Pinpoint the cell where the given text exists, returning its [X, Y] midpoint coordinate. 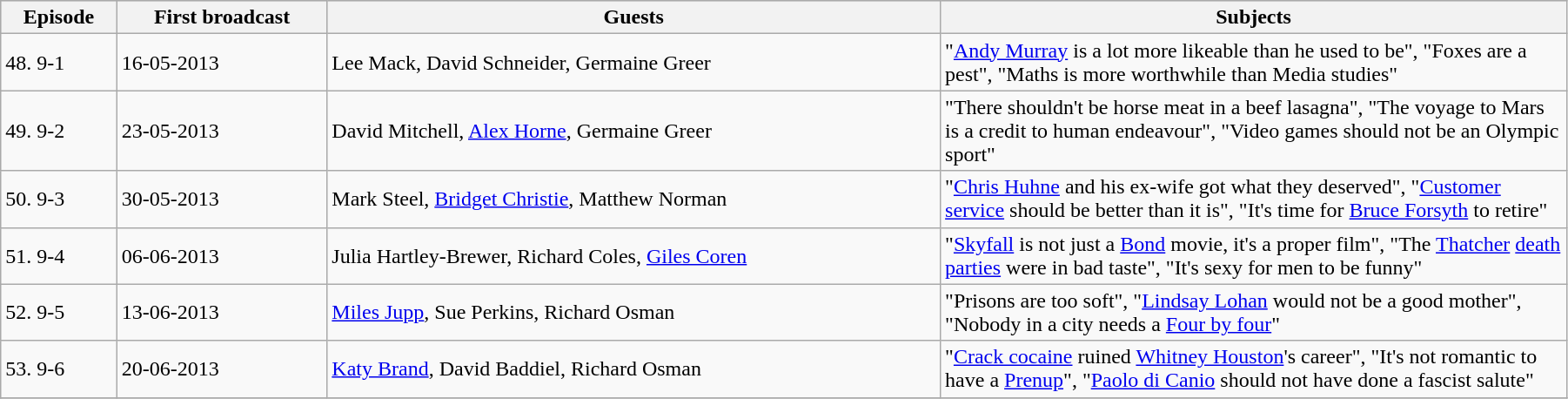
Katy Brand, David Baddiel, Richard Osman [633, 369]
51. 9-4 [59, 256]
Episode [59, 17]
52. 9-5 [59, 312]
30-05-2013 [222, 199]
"Chris Huhne and his ex-wife got what they deserved", "Customer service should be better than it is", "It's time for Bruce Forsyth to retire" [1254, 199]
Miles Jupp, Sue Perkins, Richard Osman [633, 312]
Lee Mack, David Schneider, Germaine Greer [633, 63]
06-06-2013 [222, 256]
"Crack cocaine ruined Whitney Houston's career", "It's not romantic to have a Prenup", "Paolo di Canio should not have done a fascist salute" [1254, 369]
First broadcast [222, 17]
"Skyfall is not just a Bond movie, it's a proper film", "The Thatcher death parties were in bad taste", "It's sexy for men to be funny" [1254, 256]
"There shouldn't be horse meat in a beef lasagna", "The voyage to Mars is a credit to human endeavour", "Video games should not be an Olympic sport" [1254, 131]
53. 9-6 [59, 369]
David Mitchell, Alex Horne, Germaine Greer [633, 131]
"Prisons are too soft", "Lindsay Lohan would not be a good mother", "Nobody in a city needs a Four by four" [1254, 312]
"Andy Murray is a lot more likeable than he used to be", "Foxes are a pest", "Maths is more worthwhile than Media studies" [1254, 63]
23-05-2013 [222, 131]
48. 9-1 [59, 63]
Guests [633, 17]
50. 9-3 [59, 199]
16-05-2013 [222, 63]
Julia Hartley-Brewer, Richard Coles, Giles Coren [633, 256]
20-06-2013 [222, 369]
Subjects [1254, 17]
13-06-2013 [222, 312]
49. 9-2 [59, 131]
Mark Steel, Bridget Christie, Matthew Norman [633, 199]
